From the cell containing the given text, extract its center point as (X, Y) coordinate. 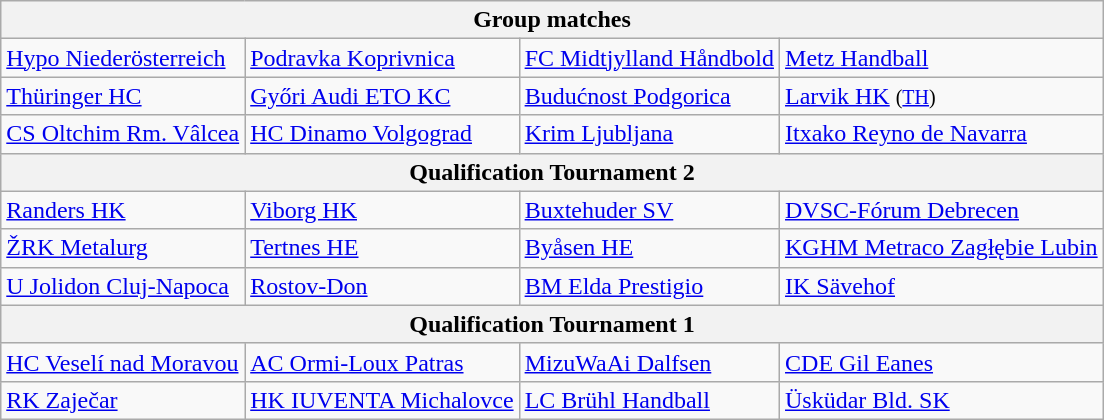
DVSC-Fórum Debrecen (942, 210)
Üsküdar Bld. SK (942, 400)
BM Elda Prestigio (649, 286)
Itxako Reyno de Navarra (942, 134)
ŽRK Metalurg (123, 248)
Hypo Niederösterreich (123, 58)
Larvik HK (TH) (942, 96)
AC Ormi-Loux Patras (382, 362)
Metz Handball (942, 58)
Qualification Tournament 1 (552, 324)
Group matches (552, 20)
CDE Gil Eanes (942, 362)
Qualification Tournament 2 (552, 172)
Byåsen HE (649, 248)
Budućnost Podgorica (649, 96)
Viborg HK (382, 210)
Buxtehuder SV (649, 210)
U Jolidon Cluj-Napoca (123, 286)
CS Oltchim Rm. Vâlcea (123, 134)
MizuWaAi Dalfsen (649, 362)
Tertnes HE (382, 248)
HC Dinamo Volgograd (382, 134)
Győri Audi ETO KC (382, 96)
HC Veselí nad Moravou (123, 362)
Rostov-Don (382, 286)
HK IUVENTA Michalovce (382, 400)
Podravka Koprivnica (382, 58)
FC Midtjylland Håndbold (649, 58)
LC Brühl Handball (649, 400)
RK Zaječar (123, 400)
KGHM Metraco Zagłębie Lubin (942, 248)
Krim Ljubljana (649, 134)
IK Sävehof (942, 286)
Thüringer HC (123, 96)
Randers HK (123, 210)
